Search for the cell housing the specified text and yield its (x, y) center coordinate. 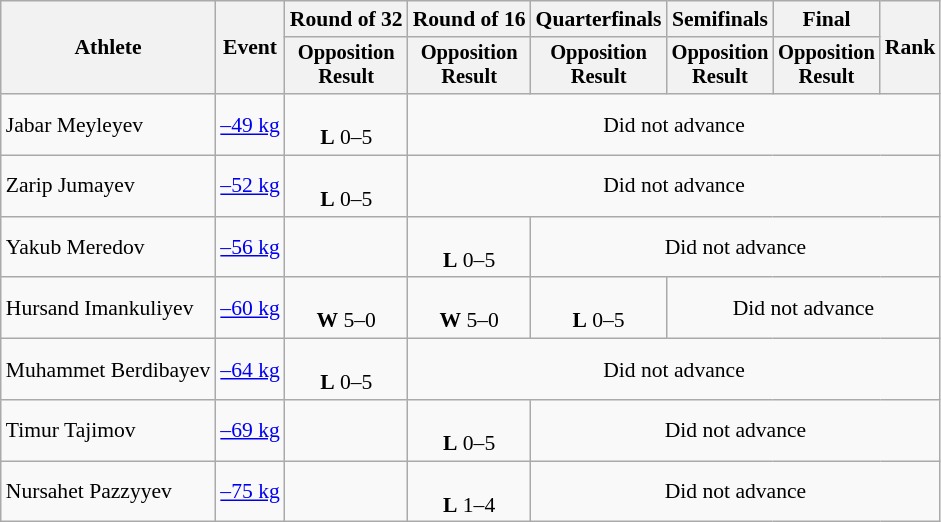
Nursahet Pazzyyev (108, 492)
–56 kg (250, 248)
Round of 32 (346, 19)
–64 kg (250, 370)
Jabar Meyleyev (108, 124)
Semifinals (720, 19)
Event (250, 48)
–60 kg (250, 308)
Yakub Meredov (108, 248)
Quarterfinals (599, 19)
–52 kg (250, 186)
–49 kg (250, 124)
Final (826, 19)
L 1–4 (470, 492)
Timur Tajimov (108, 430)
Muhammet Berdibayev (108, 370)
Hursand Imankuliyev (108, 308)
Rank (910, 48)
Round of 16 (470, 19)
Athlete (108, 48)
–69 kg (250, 430)
Zarip Jumayev (108, 186)
–75 kg (250, 492)
